Find where the given text appears and provide that cell's center as [X, Y] coordinate. 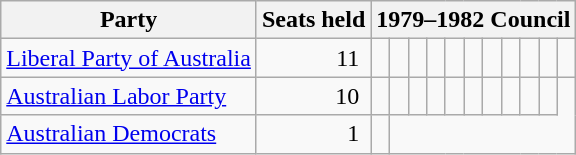
Australian Democrats [129, 134]
10 [313, 96]
1 [313, 134]
Australian Labor Party [129, 96]
Party [129, 20]
Liberal Party of Australia [129, 58]
11 [313, 58]
Seats held [313, 20]
1979–1982 Council [474, 20]
